Output the (X, Y) coordinate of the center of the cell containing the given text.  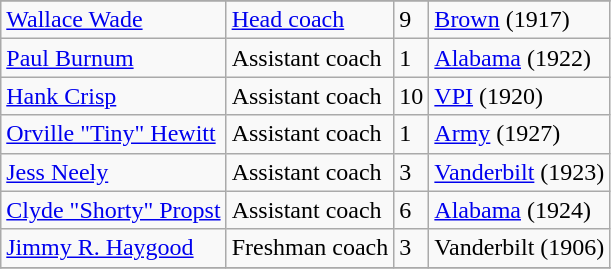
10 (412, 96)
Alabama (1924) (520, 210)
Jess Neely (114, 172)
Clyde "Shorty" Propst (114, 210)
Wallace Wade (114, 20)
Orville "Tiny" Hewitt (114, 134)
Vanderbilt (1923) (520, 172)
Army (1927) (520, 134)
Freshman coach (310, 248)
Brown (1917) (520, 20)
Paul Burnum (114, 58)
Head coach (310, 20)
VPI (1920) (520, 96)
Vanderbilt (1906) (520, 248)
6 (412, 210)
Hank Crisp (114, 96)
Alabama (1922) (520, 58)
9 (412, 20)
Jimmy R. Haygood (114, 248)
